Scan for the cell matching the given text and deliver its (X, Y) coordinate at center. 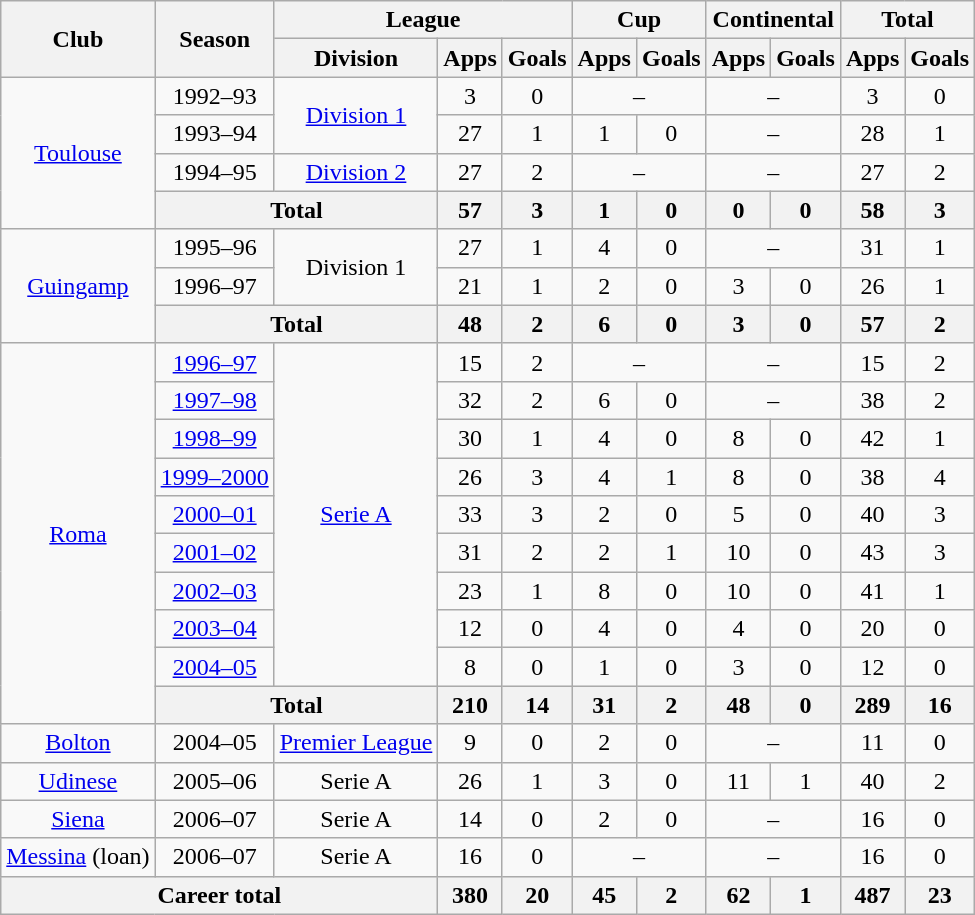
2005–06 (214, 781)
Siena (78, 819)
League (423, 20)
487 (872, 895)
Messina (loan) (78, 857)
1992–93 (214, 96)
Career total (220, 895)
1998–99 (214, 438)
43 (872, 553)
2002–03 (214, 591)
45 (604, 895)
1999–2000 (214, 477)
41 (872, 591)
Guingamp (78, 286)
Cup (639, 20)
1997–98 (214, 400)
2003–04 (214, 629)
1995–96 (214, 248)
62 (738, 895)
1994–95 (214, 172)
32 (470, 400)
Season (214, 39)
33 (470, 515)
58 (872, 210)
Continental (773, 20)
2000–01 (214, 515)
5 (738, 515)
Bolton (78, 743)
Roma (78, 534)
289 (872, 705)
Division (356, 58)
21 (470, 286)
1993–94 (214, 134)
380 (470, 895)
Club (78, 39)
9 (470, 743)
Premier League (356, 743)
28 (872, 134)
2001–02 (214, 553)
210 (470, 705)
Udinese (78, 781)
42 (872, 438)
Division 2 (356, 172)
Toulouse (78, 153)
30 (470, 438)
